Pinpoint the cell where the given text exists, returning its [x, y] midpoint coordinate. 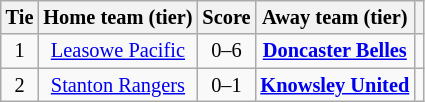
1 [20, 51]
0–1 [226, 85]
Knowsley United [334, 85]
Away team (tier) [334, 17]
Score [226, 17]
Leasowe Pacific [118, 51]
0–6 [226, 51]
Tie [20, 17]
Doncaster Belles [334, 51]
Stanton Rangers [118, 85]
2 [20, 85]
Home team (tier) [118, 17]
